Return [x, y] of the center of cell containing provided text 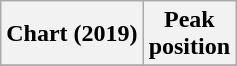
Peakposition [189, 34]
Chart (2019) [72, 34]
